For the text-containing cell, return its midpoint in [x, y] coordinate format. 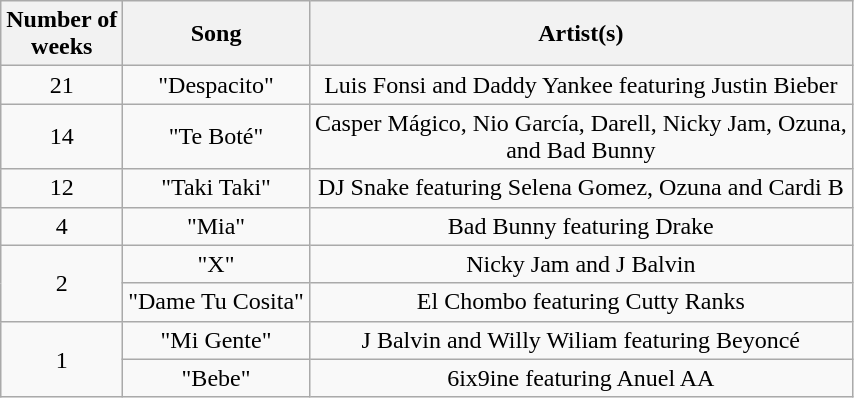
"Mia" [216, 226]
"Dame Tu Cosita" [216, 302]
Luis Fonsi and Daddy Yankee featuring Justin Bieber [580, 85]
14 [62, 136]
"Te Boté" [216, 136]
Casper Mágico, Nio García, Darell, Nicky Jam, Ozuna, and Bad Bunny [580, 136]
"X" [216, 264]
21 [62, 85]
J Balvin and Willy Wiliam featuring Beyoncé [580, 340]
Artist(s) [580, 34]
2 [62, 283]
4 [62, 226]
1 [62, 359]
El Chombo featuring Cutty Ranks [580, 302]
DJ Snake featuring Selena Gomez, Ozuna and Cardi B [580, 188]
Bad Bunny featuring Drake [580, 226]
Number ofweeks [62, 34]
Nicky Jam and J Balvin [580, 264]
"Bebe" [216, 378]
"Taki Taki" [216, 188]
"Mi Gente" [216, 340]
Song [216, 34]
"Despacito" [216, 85]
12 [62, 188]
6ix9ine featuring Anuel AA [580, 378]
